Provide the (X, Y) coordinate of the cell's center where the given text is located.  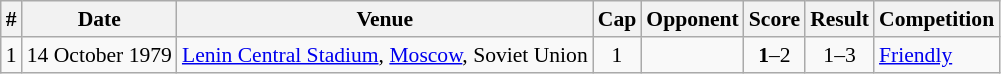
1–3 (840, 55)
Opponent (692, 19)
Venue (385, 19)
1–2 (774, 55)
Cap (618, 19)
Score (774, 19)
Result (840, 19)
# (12, 19)
Competition (936, 19)
Date (100, 19)
Lenin Central Stadium, Moscow, Soviet Union (385, 55)
14 October 1979 (100, 55)
Friendly (936, 55)
